Return the [x, y] coordinate for the center point of the cell that contains the specified text.  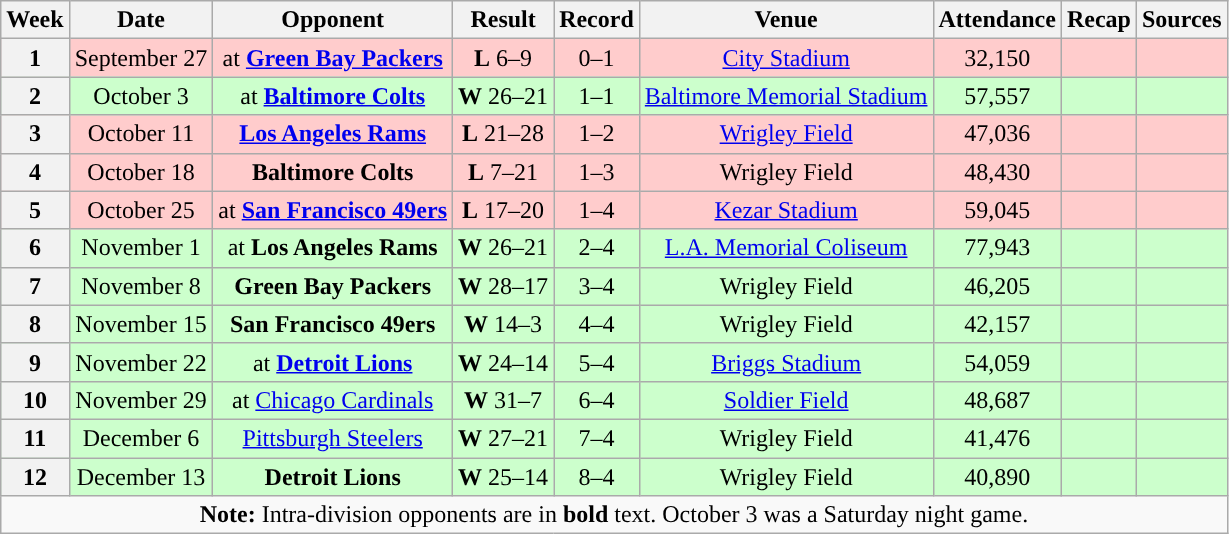
4–4 [597, 324]
October 11 [141, 134]
Recap [1098, 20]
5 [35, 210]
8–4 [597, 477]
November 29 [141, 400]
5–4 [597, 362]
Briggs Stadium [786, 362]
1–2 [597, 134]
W 14–3 [504, 324]
12 [35, 477]
1–1 [597, 96]
Opponent [333, 20]
0–1 [597, 58]
September 27 [141, 58]
at Chicago Cardinals [333, 400]
December 6 [141, 438]
1–4 [597, 210]
11 [35, 438]
W 28–17 [504, 286]
1–3 [597, 172]
Green Bay Packers [333, 286]
Baltimore Colts [333, 172]
Result [504, 20]
32,150 [997, 58]
4 [35, 172]
10 [35, 400]
48,430 [997, 172]
57,557 [997, 96]
42,157 [997, 324]
Week [35, 20]
Venue [786, 20]
at Green Bay Packers [333, 58]
November 15 [141, 324]
46,205 [997, 286]
Los Angeles Rams [333, 134]
L 7–21 [504, 172]
59,045 [997, 210]
W 25–14 [504, 477]
at Baltimore Colts [333, 96]
9 [35, 362]
W 27–21 [504, 438]
41,476 [997, 438]
L 21–28 [504, 134]
November 22 [141, 362]
48,687 [997, 400]
6–4 [597, 400]
at Detroit Lions [333, 362]
San Francisco 49ers [333, 324]
3 [35, 134]
Attendance [997, 20]
77,943 [997, 248]
Pittsburgh Steelers [333, 438]
6 [35, 248]
at San Francisco 49ers [333, 210]
November 1 [141, 248]
October 18 [141, 172]
7–4 [597, 438]
Baltimore Memorial Stadium [786, 96]
Kezar Stadium [786, 210]
2–4 [597, 248]
47,036 [997, 134]
Date [141, 20]
54,059 [997, 362]
L.A. Memorial Coliseum [786, 248]
Record [597, 20]
Sources [1182, 20]
December 13 [141, 477]
W 31–7 [504, 400]
City Stadium [786, 58]
2 [35, 96]
Soldier Field [786, 400]
8 [35, 324]
November 8 [141, 286]
7 [35, 286]
Note: Intra-division opponents are in bold text. October 3 was a Saturday night game. [614, 515]
Detroit Lions [333, 477]
at Los Angeles Rams [333, 248]
L 17–20 [504, 210]
October 3 [141, 96]
3–4 [597, 286]
October 25 [141, 210]
L 6–9 [504, 58]
40,890 [997, 477]
W 24–14 [504, 362]
1 [35, 58]
